Search for the cell housing the specified text and yield its (X, Y) center coordinate. 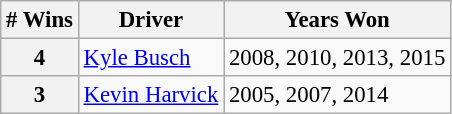
4 (40, 58)
Kyle Busch (150, 58)
3 (40, 95)
2005, 2007, 2014 (338, 95)
2008, 2010, 2013, 2015 (338, 58)
Driver (150, 20)
Years Won (338, 20)
# Wins (40, 20)
Kevin Harvick (150, 95)
